Identify which cell holds the provided text, then report its [x, y] central coordinate. 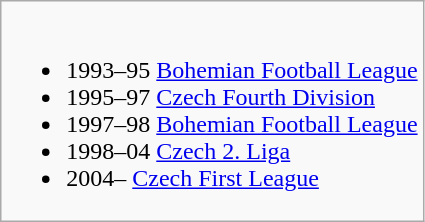
1993–95 Bohemian Football League1995–97 Czech Fourth Division1997–98 Bohemian Football League1998–04 Czech 2. Liga2004– Czech First League [212, 112]
